Locate the cell with the specified text and output its [X, Y] center coordinate. 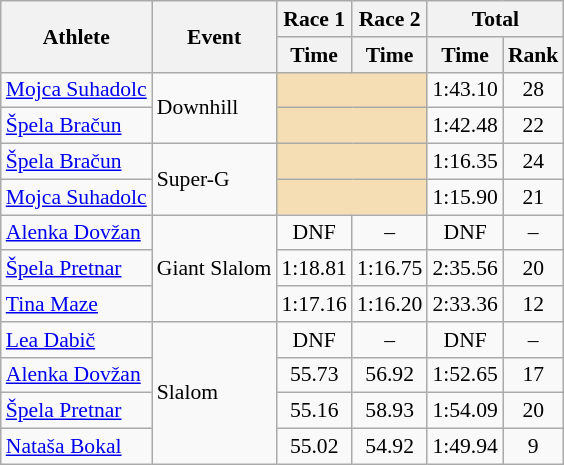
55.02 [314, 447]
1:16.20 [390, 304]
1:16.35 [464, 162]
21 [534, 197]
17 [534, 375]
1:49.94 [464, 447]
Rank [534, 55]
1:18.81 [314, 269]
1:15.90 [464, 197]
56.92 [390, 375]
1:16.75 [390, 269]
Race 1 [314, 19]
22 [534, 126]
1:42.48 [464, 126]
Slalom [214, 393]
Downhill [214, 108]
Giant Slalom [214, 268]
Race 2 [390, 19]
54.92 [390, 447]
1:54.09 [464, 411]
9 [534, 447]
2:33.36 [464, 304]
1:52.65 [464, 375]
55.73 [314, 375]
Total [495, 19]
12 [534, 304]
58.93 [390, 411]
24 [534, 162]
2:35.56 [464, 269]
55.16 [314, 411]
Event [214, 36]
Athlete [76, 36]
Tina Maze [76, 304]
28 [534, 90]
Super-G [214, 180]
1:17.16 [314, 304]
Lea Dabič [76, 340]
1:43.10 [464, 90]
Nataša Bokal [76, 447]
